Determine the [x, y] coordinate at the center of the cell enclosing the given text.  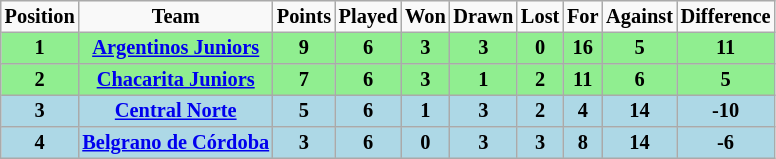
Difference [726, 17]
9 [304, 48]
Team [175, 17]
Central Norte [175, 111]
7 [304, 80]
Position [40, 17]
Lost [540, 17]
-10 [726, 111]
Points [304, 17]
For [582, 17]
16 [582, 48]
-6 [726, 143]
Won [425, 17]
Argentinos Juniors [175, 48]
Belgrano de Córdoba [175, 143]
Drawn [484, 17]
Played [368, 17]
Against [639, 17]
8 [582, 143]
Chacarita Juniors [175, 80]
